For the text-containing cell, return its midpoint in [x, y] coordinate format. 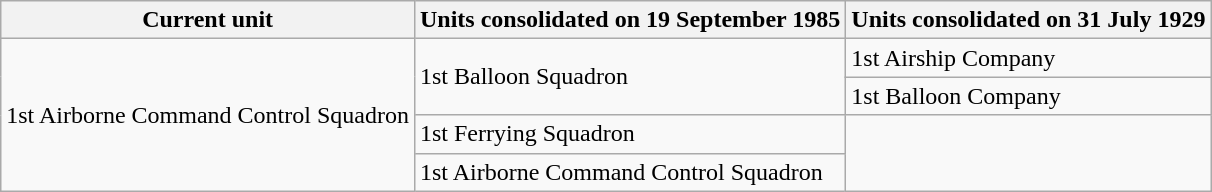
Units consolidated on 31 July 1929 [1028, 20]
1st Balloon Company [1028, 96]
1st Balloon Squadron [630, 77]
Units consolidated on 19 September 1985 [630, 20]
1st Ferrying Squadron [630, 134]
1st Airship Company [1028, 58]
Current unit [208, 20]
